Output the (x, y) coordinate of the center of the cell containing the given text.  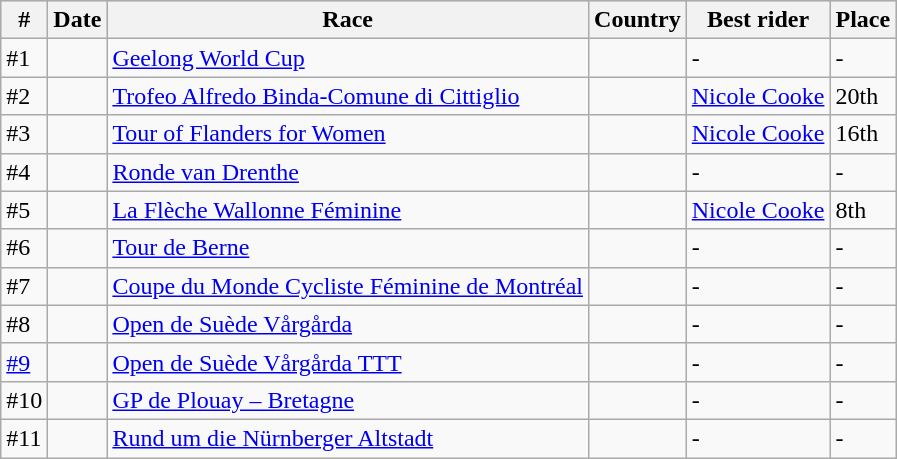
Best rider (758, 20)
Date (78, 20)
# (24, 20)
Rund um die Nürnberger Altstadt (348, 438)
Geelong World Cup (348, 58)
#4 (24, 172)
#10 (24, 400)
#11 (24, 438)
Race (348, 20)
#1 (24, 58)
#2 (24, 96)
Ronde van Drenthe (348, 172)
8th (863, 210)
Place (863, 20)
Country (638, 20)
#9 (24, 362)
Open de Suède Vårgårda TTT (348, 362)
#7 (24, 286)
#5 (24, 210)
Trofeo Alfredo Binda-Comune di Cittiglio (348, 96)
#6 (24, 248)
La Flèche Wallonne Féminine (348, 210)
GP de Plouay – Bretagne (348, 400)
#8 (24, 324)
Tour of Flanders for Women (348, 134)
#3 (24, 134)
Coupe du Monde Cycliste Féminine de Montréal (348, 286)
20th (863, 96)
Tour de Berne (348, 248)
16th (863, 134)
Open de Suède Vårgårda (348, 324)
